Identify which cell holds the provided text, then report its [x, y] central coordinate. 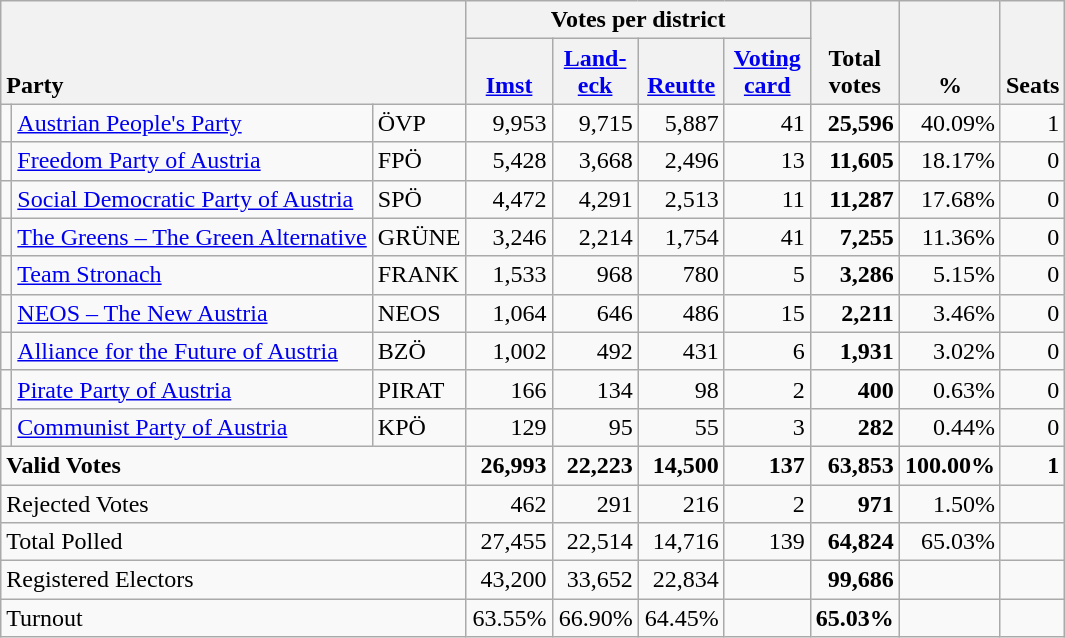
Totalvotes [854, 52]
134 [595, 389]
5,428 [509, 161]
4,291 [595, 199]
PIRAT [419, 389]
2,214 [595, 237]
11 [767, 199]
18.17% [950, 161]
780 [681, 275]
22,834 [681, 580]
% [950, 52]
2,211 [854, 313]
129 [509, 427]
492 [595, 351]
5.15% [950, 275]
99,686 [854, 580]
400 [854, 389]
Alliance for the Future of Austria [192, 351]
Austrian People's Party [192, 123]
11,287 [854, 199]
Seats [1032, 52]
11,605 [854, 161]
5,887 [681, 123]
0.63% [950, 389]
17.68% [950, 199]
95 [595, 427]
100.00% [950, 465]
Reutte [681, 72]
64.45% [681, 618]
9,715 [595, 123]
22,514 [595, 542]
NEOS [419, 313]
40.09% [950, 123]
Total Polled [234, 542]
Imst [509, 72]
14,716 [681, 542]
Freedom Party of Austria [192, 161]
63,853 [854, 465]
1,931 [854, 351]
1.50% [950, 503]
FPÖ [419, 161]
NEOS – The New Austria [192, 313]
FRANK [419, 275]
66.90% [595, 618]
3,668 [595, 161]
Social Democratic Party of Austria [192, 199]
431 [681, 351]
GRÜNE [419, 237]
3 [767, 427]
26,993 [509, 465]
BZÖ [419, 351]
7,255 [854, 237]
9,953 [509, 123]
98 [681, 389]
43,200 [509, 580]
462 [509, 503]
291 [595, 503]
3,246 [509, 237]
2,496 [681, 161]
1,754 [681, 237]
14,500 [681, 465]
Land-eck [595, 72]
3.02% [950, 351]
Team Stronach [192, 275]
3,286 [854, 275]
SPÖ [419, 199]
64,824 [854, 542]
ÖVP [419, 123]
4,472 [509, 199]
137 [767, 465]
11.36% [950, 237]
486 [681, 313]
6 [767, 351]
Party [234, 52]
3.46% [950, 313]
KPÖ [419, 427]
Rejected Votes [234, 503]
Communist Party of Austria [192, 427]
25,596 [854, 123]
5 [767, 275]
15 [767, 313]
216 [681, 503]
The Greens – The Green Alternative [192, 237]
Turnout [234, 618]
166 [509, 389]
1,002 [509, 351]
139 [767, 542]
646 [595, 313]
1,064 [509, 313]
Registered Electors [234, 580]
33,652 [595, 580]
0.44% [950, 427]
282 [854, 427]
2,513 [681, 199]
22,223 [595, 465]
Votes per district [638, 20]
971 [854, 503]
13 [767, 161]
27,455 [509, 542]
Pirate Party of Austria [192, 389]
Valid Votes [234, 465]
1,533 [509, 275]
968 [595, 275]
55 [681, 427]
63.55% [509, 618]
Votingcard [767, 72]
